Locate the cell with the specified text and output its [X, Y] center coordinate. 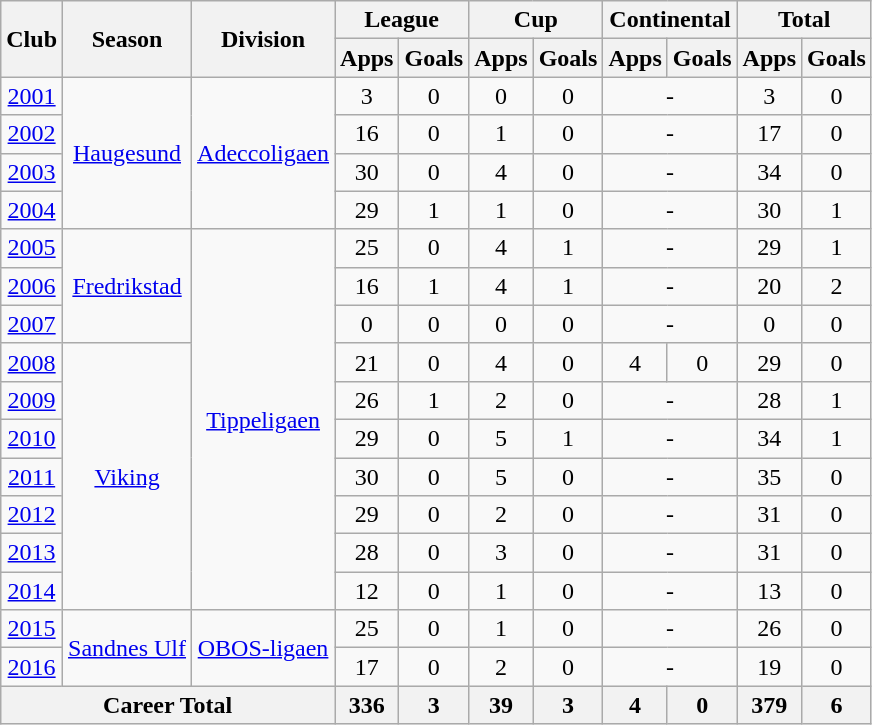
2009 [32, 400]
Fredrikstad [128, 286]
2012 [32, 515]
20 [769, 286]
Club [32, 39]
13 [769, 591]
35 [769, 477]
12 [367, 591]
2014 [32, 591]
2007 [32, 324]
2004 [32, 210]
2016 [32, 667]
League [402, 20]
OBOS-ligaen [264, 648]
2015 [32, 629]
2011 [32, 477]
Viking [128, 476]
Tippeligaen [264, 420]
2006 [32, 286]
2005 [32, 248]
Adeccoligaen [264, 153]
2013 [32, 553]
Season [128, 39]
39 [501, 705]
Total [804, 20]
Sandnes Ulf [128, 648]
2001 [32, 96]
2002 [32, 134]
19 [769, 667]
2010 [32, 438]
6 [837, 705]
Career Total [168, 705]
Continental [670, 20]
Haugesund [128, 153]
21 [367, 362]
379 [769, 705]
2008 [32, 362]
Division [264, 39]
2003 [32, 172]
336 [367, 705]
Cup [536, 20]
